Determine the [X, Y] coordinate at the center of the cell enclosing the given text.  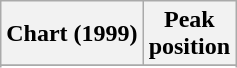
Chart (1999) [72, 34]
Peakposition [189, 34]
